Return the (X, Y) coordinate for the center point of the cell that contains the specified text.  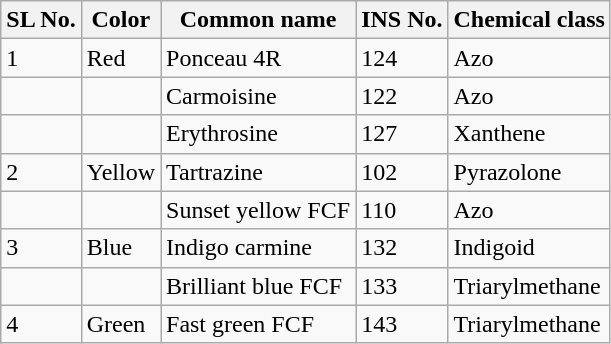
Xanthene (529, 134)
102 (402, 172)
132 (402, 248)
SL No. (41, 20)
Pyrazolone (529, 172)
Carmoisine (258, 96)
Ponceau 4R (258, 58)
124 (402, 58)
Brilliant blue FCF (258, 286)
2 (41, 172)
127 (402, 134)
Tartrazine (258, 172)
Fast green FCF (258, 324)
4 (41, 324)
133 (402, 286)
INS No. (402, 20)
143 (402, 324)
Erythrosine (258, 134)
110 (402, 210)
Red (120, 58)
Indigoid (529, 248)
Green (120, 324)
Sunset yellow FCF (258, 210)
Blue (120, 248)
Color (120, 20)
Chemical class (529, 20)
Indigo carmine (258, 248)
3 (41, 248)
1 (41, 58)
Yellow (120, 172)
Common name (258, 20)
122 (402, 96)
